Extract the (X, Y) coordinate from the center of the cell holding the provided text.  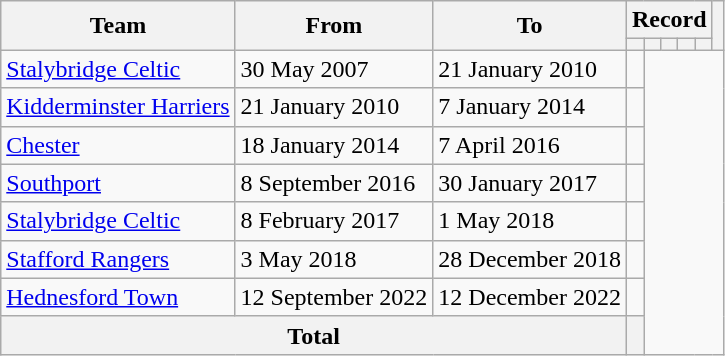
From (334, 26)
Stafford Rangers (118, 259)
30 January 2017 (530, 183)
7 January 2014 (530, 107)
18 January 2014 (334, 145)
12 September 2022 (334, 297)
28 December 2018 (530, 259)
7 April 2016 (530, 145)
12 December 2022 (530, 297)
Chester (118, 145)
1 May 2018 (530, 221)
Kidderminster Harriers (118, 107)
30 May 2007 (334, 69)
Hednesford Town (118, 297)
Southport (118, 183)
Total (314, 335)
8 September 2016 (334, 183)
Team (118, 26)
To (530, 26)
8 February 2017 (334, 221)
3 May 2018 (334, 259)
Record (669, 20)
